Provide the [x, y] coordinate of the cell's center where the given text is located.  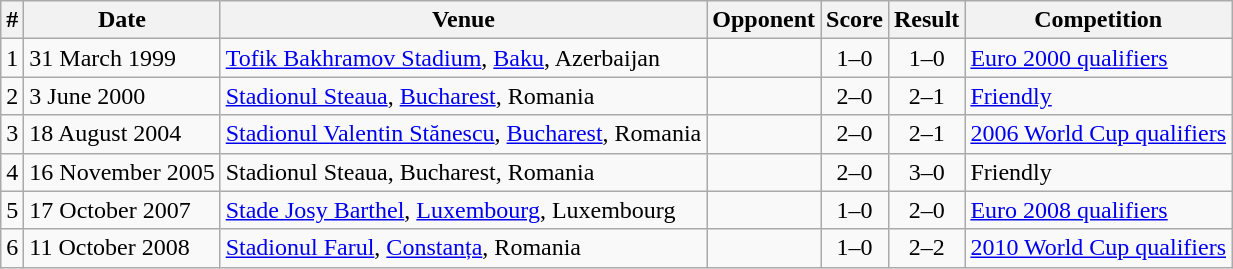
Score [854, 20]
# [12, 20]
Stadionul Valentin Stănescu, Bucharest, Romania [464, 134]
5 [12, 210]
Opponent [764, 20]
Euro 2000 qualifiers [1098, 58]
17 October 2007 [122, 210]
2 [12, 96]
Venue [464, 20]
11 October 2008 [122, 248]
16 November 2005 [122, 172]
6 [12, 248]
Competition [1098, 20]
4 [12, 172]
2006 World Cup qualifiers [1098, 134]
Stadionul Farul, Constanța, Romania [464, 248]
Tofik Bakhramov Stadium, Baku, Azerbaijan [464, 58]
Date [122, 20]
3 June 2000 [122, 96]
1 [12, 58]
2–2 [926, 248]
Stade Josy Barthel, Luxembourg, Luxembourg [464, 210]
3 [12, 134]
3–0 [926, 172]
18 August 2004 [122, 134]
Euro 2008 qualifiers [1098, 210]
Result [926, 20]
2010 World Cup qualifiers [1098, 248]
31 March 1999 [122, 58]
